Capture the cell that displays the provided text and extract its (x, y) central coordinate. 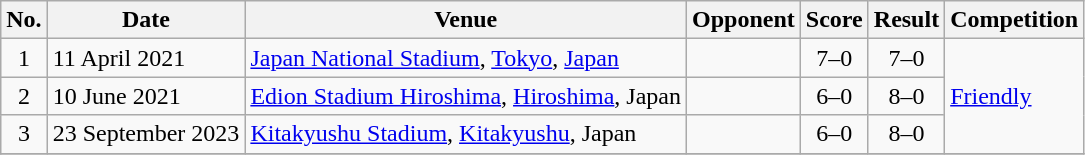
Result (906, 20)
No. (24, 20)
Japan National Stadium, Tokyo, Japan (466, 58)
Venue (466, 20)
Date (146, 20)
Friendly (1014, 96)
Edion Stadium Hiroshima, Hiroshima, Japan (466, 96)
10 June 2021 (146, 96)
2 (24, 96)
Kitakyushu Stadium, Kitakyushu, Japan (466, 134)
3 (24, 134)
Competition (1014, 20)
Score (834, 20)
11 April 2021 (146, 58)
1 (24, 58)
Opponent (744, 20)
23 September 2023 (146, 134)
